Pinpoint the cell where the given text exists, returning its (x, y) midpoint coordinate. 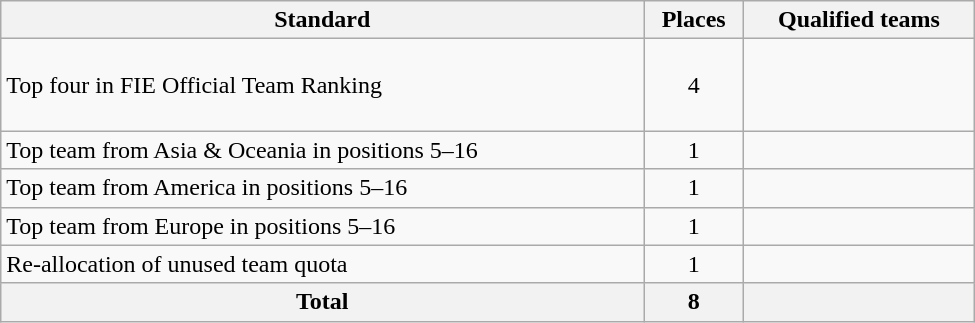
Places (694, 20)
8 (694, 302)
Total (322, 302)
4 (694, 85)
Standard (322, 20)
Re-allocation of unused team quota (322, 264)
Top team from America in positions 5–16 (322, 188)
Top team from Asia & Oceania in positions 5–16 (322, 150)
Top four in FIE Official Team Ranking (322, 85)
Qualified teams (860, 20)
Top team from Europe in positions 5–16 (322, 226)
